From the cell containing the given text, extract its center point as [X, Y] coordinate. 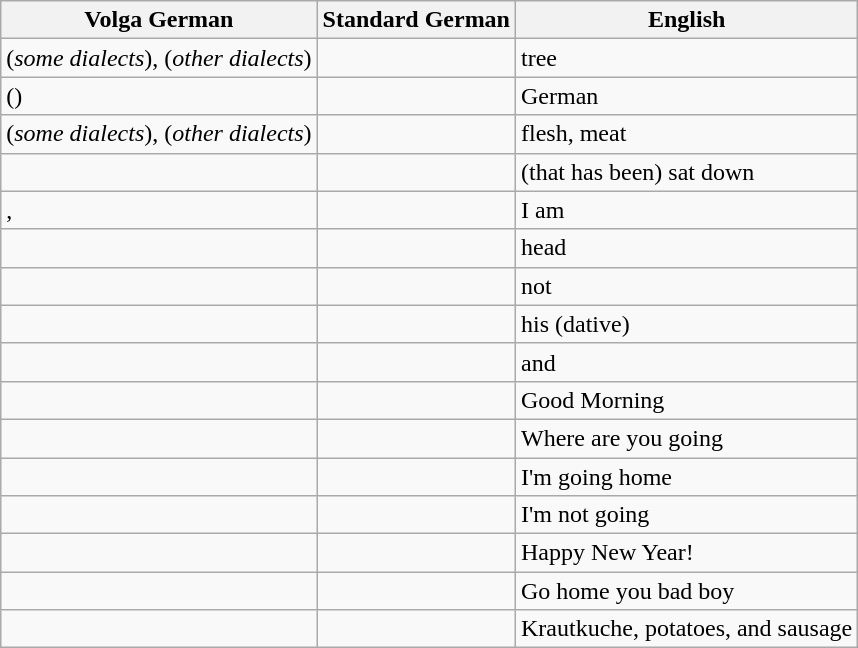
Where are you going [687, 438]
Volga German [159, 20]
tree [687, 58]
and [687, 362]
flesh, meat [687, 134]
German [687, 96]
English [687, 20]
Good Morning [687, 400]
Standard German [416, 20]
his (dative) [687, 324]
, [159, 210]
I'm going home [687, 477]
() [159, 96]
I'm not going [687, 515]
Krautkuche, potatoes, and sausage [687, 629]
(that has been) sat down [687, 172]
head [687, 248]
Happy New Year! [687, 553]
I am [687, 210]
Go home you bad boy [687, 591]
not [687, 286]
